For the text-containing cell, return its midpoint in [X, Y] coordinate format. 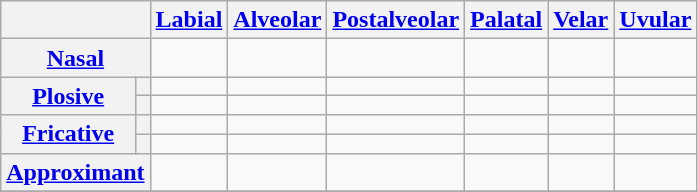
Nasal [76, 58]
Plosive [68, 96]
Labial [189, 20]
Postalveolar [396, 20]
Velar [581, 20]
Uvular [656, 20]
Alveolar [278, 20]
Approximant [76, 172]
Fricative [68, 134]
Palatal [506, 20]
